Identify which cell holds the provided text, then report its (X, Y) central coordinate. 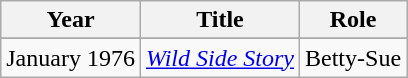
January 1976 (71, 58)
Role (354, 20)
Betty-Sue (354, 58)
Wild Side Story (220, 58)
Year (71, 20)
Title (220, 20)
